Provide the (X, Y) coordinate of the cell's center where the given text is located.  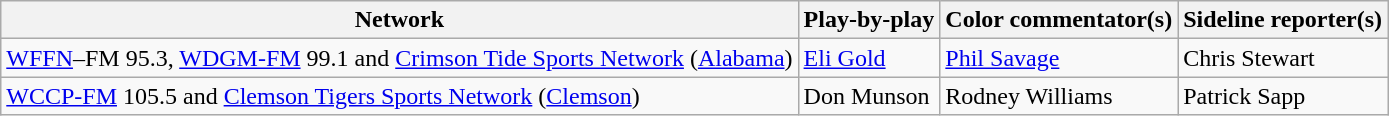
Don Munson (869, 96)
Network (400, 20)
Sideline reporter(s) (1283, 20)
Patrick Sapp (1283, 96)
Chris Stewart (1283, 58)
WFFN–FM 95.3, WDGM-FM 99.1 and Crimson Tide Sports Network (Alabama) (400, 58)
Phil Savage (1059, 58)
WCCP-FM 105.5 and Clemson Tigers Sports Network (Clemson) (400, 96)
Rodney Williams (1059, 96)
Color commentator(s) (1059, 20)
Eli Gold (869, 58)
Play-by-play (869, 20)
